Pinpoint the cell where the given text exists, returning its (x, y) midpoint coordinate. 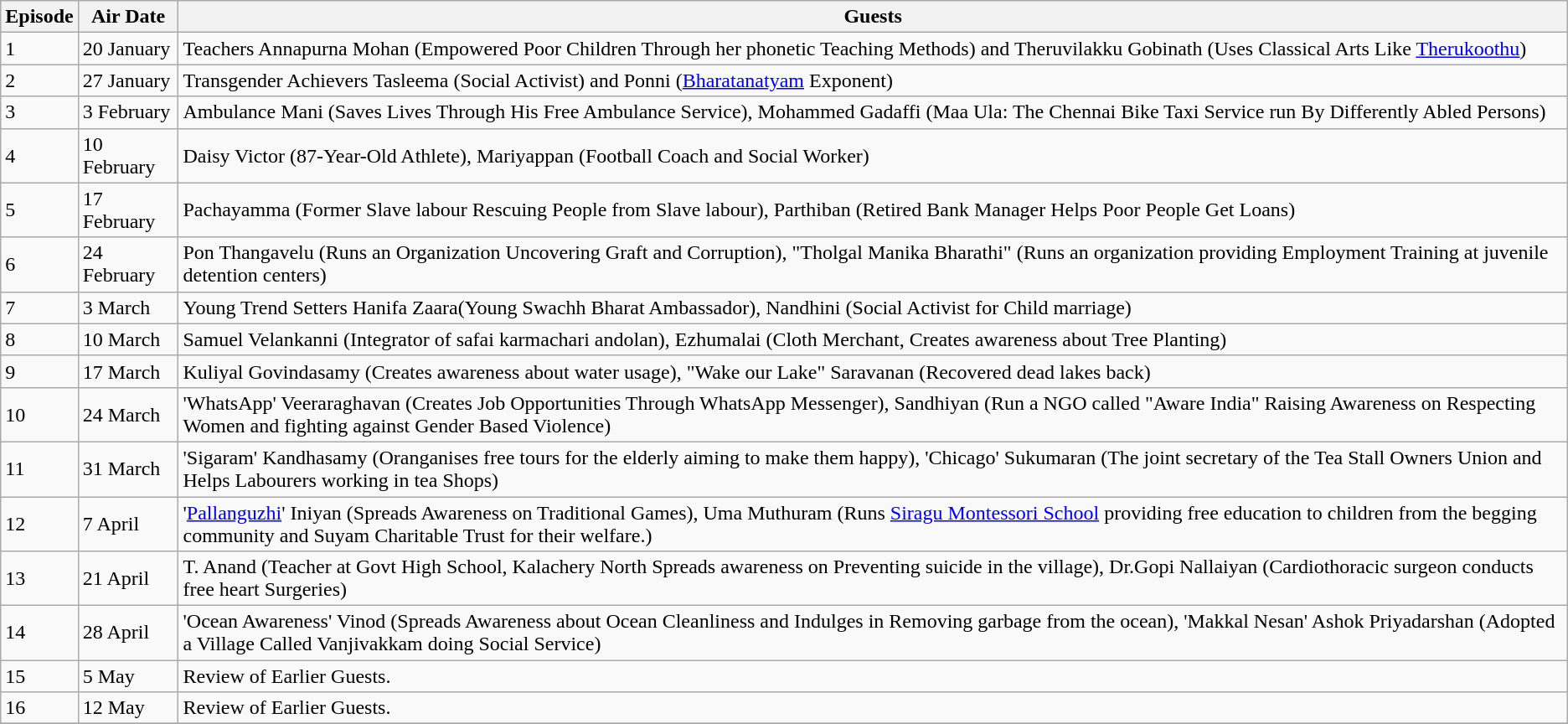
Young Trend Setters Hanifa Zaara(Young Swachh Bharat Ambassador), Nandhini (Social Activist for Child marriage) (873, 308)
Samuel Velankanni (Integrator of safai karmachari andolan), Ezhumalai (Cloth Merchant, Creates awareness about Tree Planting) (873, 339)
Air Date (128, 17)
Daisy Victor (87-Year-Old Athlete), Mariyappan (Football Coach and Social Worker) (873, 156)
Kuliyal Govindasamy (Creates awareness about water usage), "Wake our Lake" Saravanan (Recovered dead lakes back) (873, 371)
21 April (128, 578)
1 (39, 49)
24 March (128, 414)
5 (39, 209)
3 February (128, 112)
4 (39, 156)
6 (39, 265)
28 April (128, 633)
Transgender Achievers Tasleema (Social Activist) and Ponni (Bharatanatyam Exponent) (873, 80)
15 (39, 676)
9 (39, 371)
13 (39, 578)
14 (39, 633)
12 (39, 523)
7 April (128, 523)
10 (39, 414)
8 (39, 339)
Episode (39, 17)
20 January (128, 49)
5 May (128, 676)
Guests (873, 17)
11 (39, 469)
3 March (128, 308)
10 February (128, 156)
2 (39, 80)
12 May (128, 708)
24 February (128, 265)
17 March (128, 371)
3 (39, 112)
31 March (128, 469)
27 January (128, 80)
17 February (128, 209)
Pachayamma (Former Slave labour Rescuing People from Slave labour), Parthiban (Retired Bank Manager Helps Poor People Get Loans) (873, 209)
16 (39, 708)
7 (39, 308)
10 March (128, 339)
